Capture the cell that displays the provided text and extract its [X, Y] central coordinate. 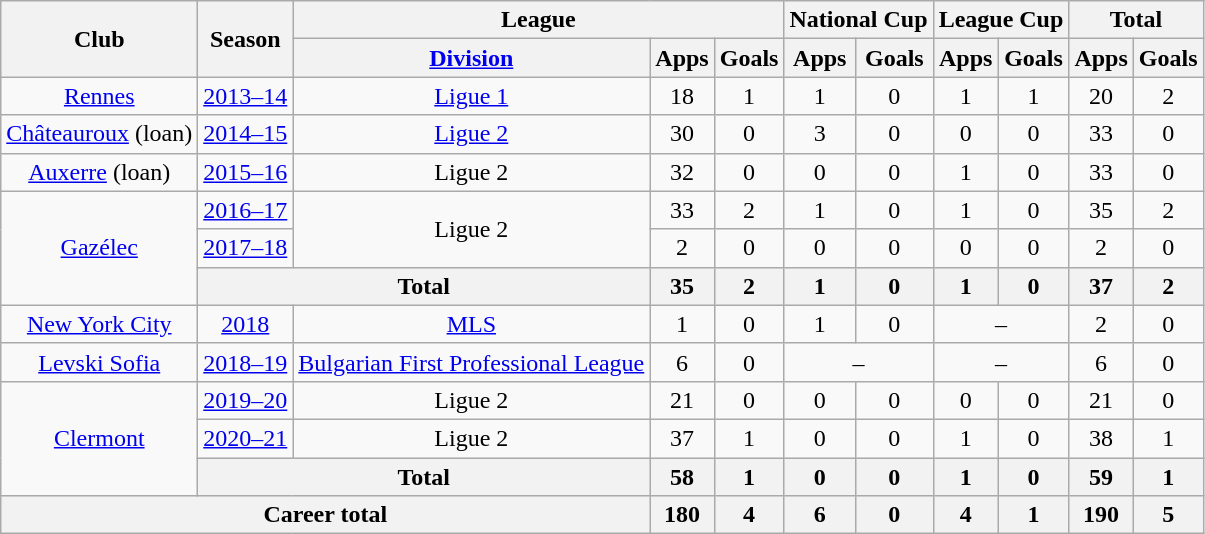
30 [682, 134]
5 [1168, 515]
38 [1101, 438]
2020–21 [246, 438]
Châteauroux (loan) [100, 134]
Season [246, 39]
18 [682, 96]
Division [472, 58]
59 [1101, 477]
Levski Sofia [100, 362]
Auxerre (loan) [100, 172]
Club [100, 39]
3 [820, 134]
League [538, 20]
Bulgarian First Professional League [472, 362]
Ligue 1 [472, 96]
Gazélec [100, 248]
58 [682, 477]
190 [1101, 515]
2019–20 [246, 400]
2018 [246, 324]
2018–19 [246, 362]
New York City [100, 324]
32 [682, 172]
Rennes [100, 96]
2014–15 [246, 134]
MLS [472, 324]
League Cup [1001, 20]
180 [682, 515]
Clermont [100, 438]
20 [1101, 96]
2013–14 [246, 96]
2015–16 [246, 172]
2017–18 [246, 248]
Career total [326, 515]
2016–17 [246, 210]
National Cup [858, 20]
